Identify which cell holds the provided text, then report its (X, Y) central coordinate. 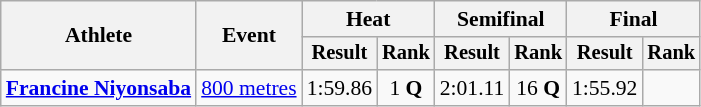
Heat (368, 19)
Semifinal (501, 19)
800 metres (248, 88)
1 Q (406, 88)
Francine Niyonsaba (98, 88)
Event (248, 36)
Athlete (98, 36)
16 Q (538, 88)
1:55.92 (604, 88)
2:01.11 (472, 88)
Final (634, 19)
1:59.86 (340, 88)
